Pinpoint the cell where the given text exists, returning its (X, Y) midpoint coordinate. 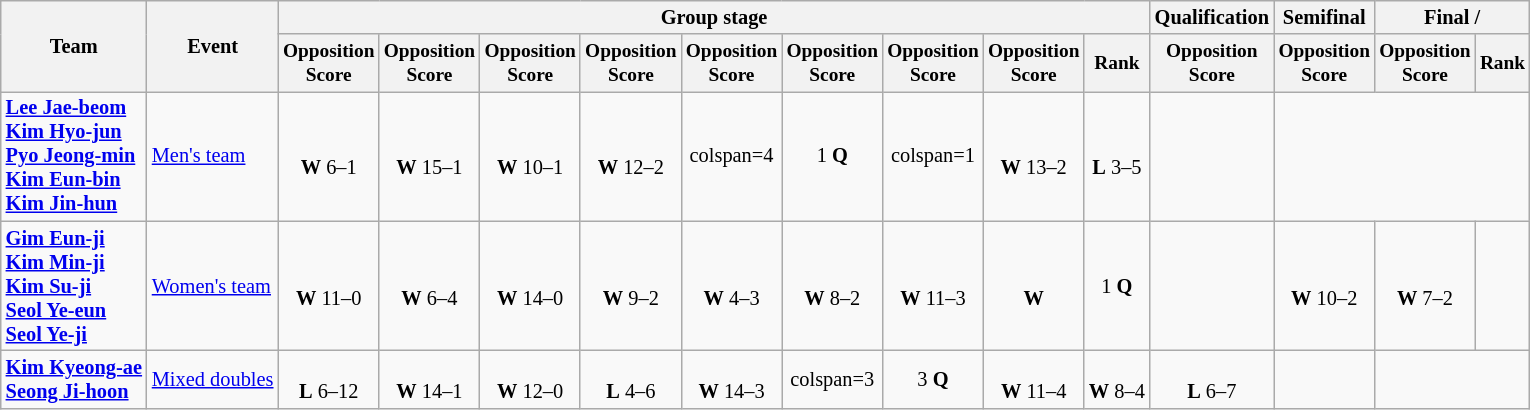
W 11–0 (328, 286)
W 13–2 (1034, 156)
L 4–6 (630, 380)
W 14–1 (430, 380)
W 6–1 (328, 156)
W 11–4 (1034, 380)
W 12–2 (630, 156)
Qualification (1212, 17)
W 14–0 (530, 286)
Event (212, 46)
W (1034, 286)
Kim Kyeong-aeSeong Ji-hoon (74, 380)
W 14–3 (732, 380)
3 Q (934, 380)
W 4–3 (732, 286)
W 8–4 (1117, 380)
Gim Eun-jiKim Min-jiKim Su-jiSeol Ye-eunSeol Ye-ji (74, 286)
colspan=4 (732, 156)
Final / (1452, 17)
Lee Jae-beomKim Hyo-junPyo Jeong-minKim Eun-binKim Jin-hun (74, 156)
Group stage (714, 17)
Semifinal (1324, 17)
L 6–7 (1212, 380)
W 9–2 (630, 286)
W 10–1 (530, 156)
W 15–1 (430, 156)
W 6–4 (430, 286)
W 11–3 (934, 286)
Men's team (212, 156)
Women's team (212, 286)
colspan=1 (934, 156)
Mixed doubles (212, 380)
L 3–5 (1117, 156)
colspan=3 (832, 380)
W 12–0 (530, 380)
W 10–2 (1324, 286)
W 8–2 (832, 286)
W 7–2 (1426, 286)
Team (74, 46)
L 6–12 (328, 380)
